Provide the (x, y) coordinate of the cell's center where the given text is located.  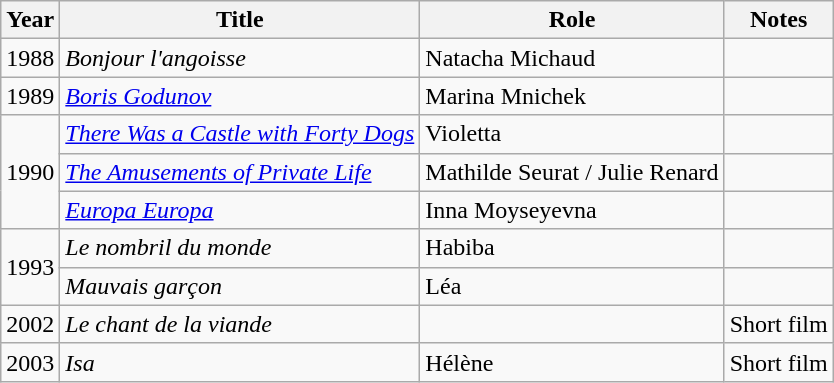
Hélène (572, 362)
Habiba (572, 248)
Isa (240, 362)
Violetta (572, 134)
Role (572, 20)
Europa Europa (240, 210)
1989 (30, 96)
Year (30, 20)
The Amusements of Private Life (240, 172)
Bonjour l'angoisse (240, 58)
Notes (778, 20)
2002 (30, 324)
2003 (30, 362)
Mathilde Seurat / Julie Renard (572, 172)
There Was a Castle with Forty Dogs (240, 134)
1993 (30, 267)
Léa (572, 286)
Natacha Michaud (572, 58)
Le nombril du monde (240, 248)
1990 (30, 172)
1988 (30, 58)
Title (240, 20)
Boris Godunov (240, 96)
Le chant de la viande (240, 324)
Marina Mnichek (572, 96)
Mauvais garçon (240, 286)
Inna Moyseyevna (572, 210)
